Locate the cell with the specified text and output its (X, Y) center coordinate. 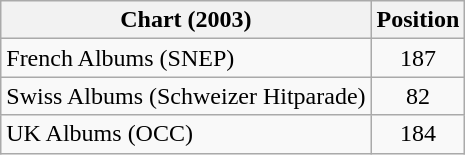
Position (418, 20)
Swiss Albums (Schweizer Hitparade) (186, 96)
Chart (2003) (186, 20)
184 (418, 134)
187 (418, 58)
82 (418, 96)
UK Albums (OCC) (186, 134)
French Albums (SNEP) (186, 58)
